Capture the cell that displays the provided text and extract its (X, Y) central coordinate. 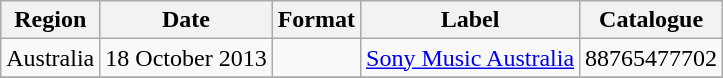
Sony Music Australia (470, 58)
18 October 2013 (186, 58)
88765477702 (652, 58)
Region (50, 20)
Format (316, 20)
Label (470, 20)
Date (186, 20)
Catalogue (652, 20)
Australia (50, 58)
